Return the (x, y) coordinate for the center point of the cell that contains the specified text.  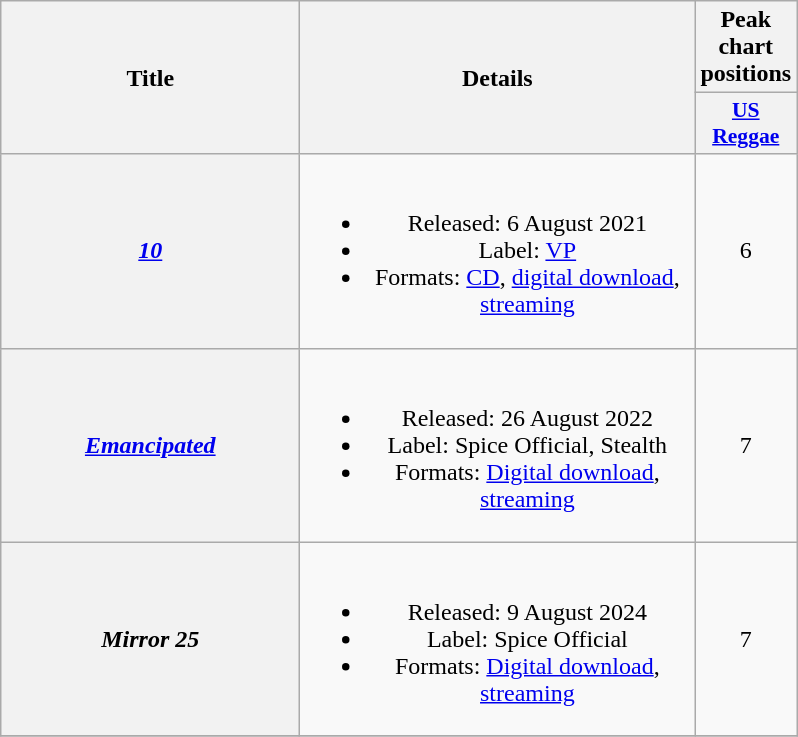
Released: 6 August 2021Label: VPFormats: CD, digital download, streaming (498, 251)
US Reggae (746, 124)
Mirror 25 (150, 639)
6 (746, 251)
Released: 9 August 2024Label: Spice OfficialFormats: Digital download, streaming (498, 639)
Details (498, 78)
Emancipated (150, 445)
Peak chart positions (746, 47)
10 (150, 251)
Title (150, 78)
Released: 26 August 2022Label: Spice Official, StealthFormats: Digital download, streaming (498, 445)
